Provide the [X, Y] coordinate of the cell's center where the given text is located.  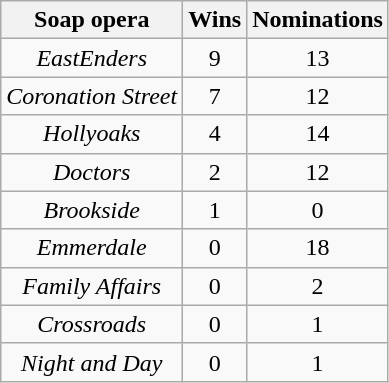
4 [215, 134]
Coronation Street [92, 96]
9 [215, 58]
Hollyoaks [92, 134]
7 [215, 96]
Brookside [92, 210]
13 [318, 58]
Family Affairs [92, 286]
Doctors [92, 172]
Crossroads [92, 324]
Soap opera [92, 20]
Wins [215, 20]
18 [318, 248]
14 [318, 134]
EastEnders [92, 58]
Night and Day [92, 362]
Nominations [318, 20]
Emmerdale [92, 248]
